Capture the cell that displays the provided text and extract its (x, y) central coordinate. 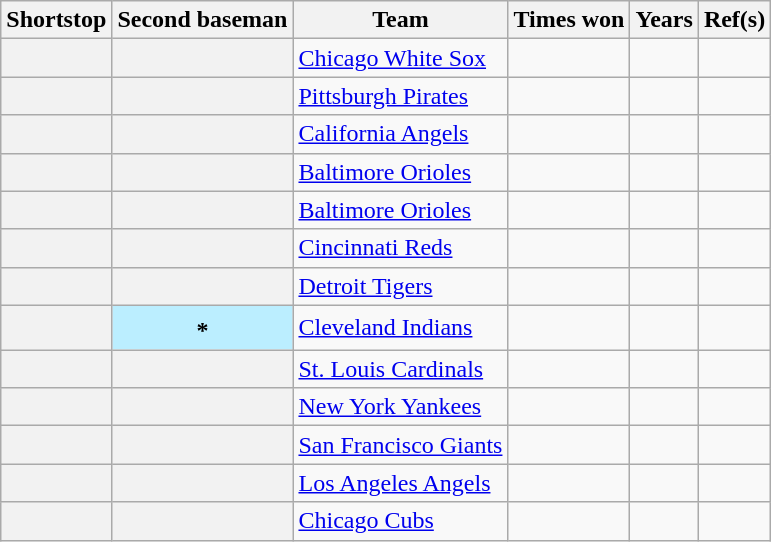
Shortstop (56, 20)
Chicago Cubs (400, 521)
Chicago White Sox (400, 58)
Pittsburgh Pirates (400, 96)
California Angels (400, 134)
Cleveland Indians (400, 328)
Second baseman (202, 20)
Los Angeles Angels (400, 483)
Cincinnati Reds (400, 248)
St. Louis Cardinals (400, 369)
Ref(s) (734, 20)
San Francisco Giants (400, 445)
New York Yankees (400, 407)
Detroit Tigers (400, 286)
* (202, 328)
Times won (569, 20)
Team (400, 20)
Years (664, 20)
